From the cell containing the given text, extract its center point as (X, Y) coordinate. 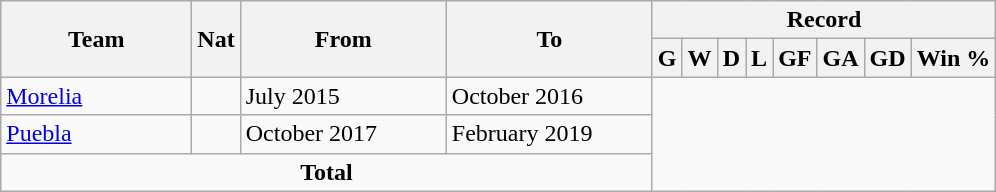
L (760, 58)
To (549, 39)
From (343, 39)
D (731, 58)
G (667, 58)
Nat (216, 39)
Puebla (96, 134)
Total (327, 172)
GD (888, 58)
July 2015 (343, 96)
Team (96, 39)
W (700, 58)
Win % (954, 58)
Morelia (96, 96)
October 2016 (549, 96)
October 2017 (343, 134)
Record (824, 20)
GF (795, 58)
GA (840, 58)
February 2019 (549, 134)
